Pinpoint the cell where the given text exists, returning its [x, y] midpoint coordinate. 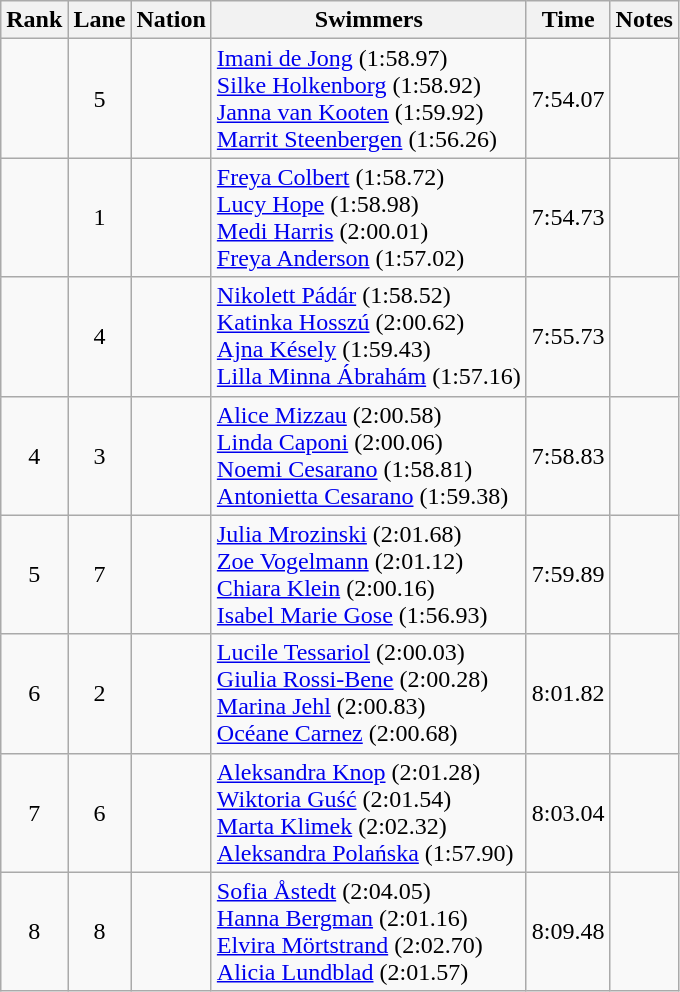
Freya Colbert (1:58.72)Lucy Hope (1:58.98)Medi Harris (2:00.01)Freya Anderson (1:57.02) [368, 218]
Julia Mrozinski (2:01.68)Zoe Vogelmann (2:01.12)Chiara Klein (2:00.16)Isabel Marie Gose (1:56.93) [368, 574]
1 [100, 218]
7:54.73 [568, 218]
Lucile Tessariol (2:00.03)Giulia Rossi-Bene (2:00.28)Marina Jehl (2:00.83)Océane Carnez (2:00.68) [368, 694]
Aleksandra Knop (2:01.28)Wiktoria Guść (2:01.54)Marta Klimek (2:02.32)Aleksandra Polańska (1:57.90) [368, 812]
7:58.83 [568, 456]
Sofia Åstedt (2:04.05)Hanna Bergman (2:01.16)Elvira Mörtstrand (2:02.70)Alicia Lundblad (2:01.57) [368, 932]
7:54.07 [568, 98]
Nation [171, 20]
8:01.82 [568, 694]
Alice Mizzau (2:00.58)Linda Caponi (2:00.06)Noemi Cesarano (1:58.81)Antonietta Cesarano (1:59.38) [368, 456]
2 [100, 694]
Rank [34, 20]
7:55.73 [568, 336]
Nikolett Pádár (1:58.52)Katinka Hosszú (2:00.62)Ajna Késely (1:59.43)Lilla Minna Ábrahám (1:57.16) [368, 336]
3 [100, 456]
Lane [100, 20]
8:03.04 [568, 812]
Time [568, 20]
Imani de Jong (1:58.97)Silke Holkenborg (1:58.92)Janna van Kooten (1:59.92)Marrit Steenbergen (1:56.26) [368, 98]
8:09.48 [568, 932]
7:59.89 [568, 574]
Notes [644, 20]
Swimmers [368, 20]
